Locate the cell with the specified text and output its [X, Y] center coordinate. 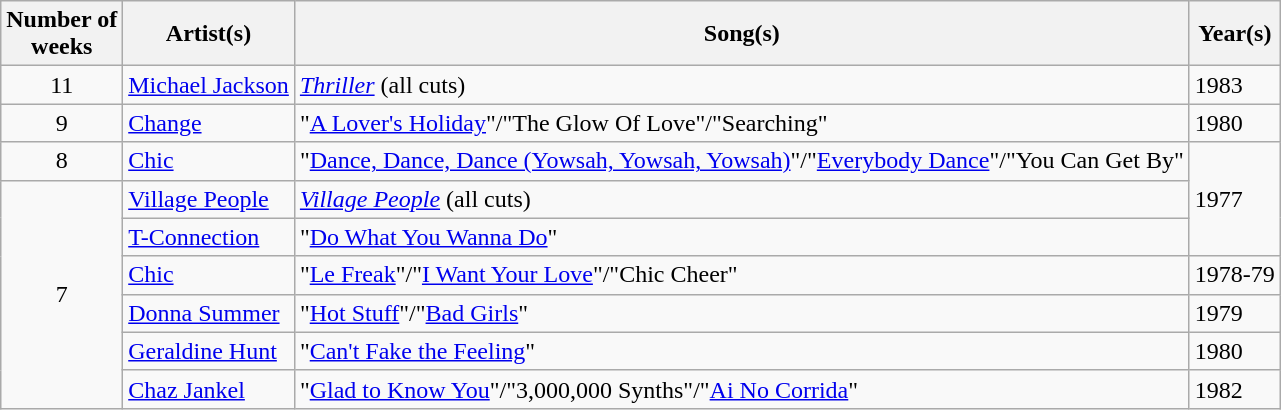
1979 [1234, 313]
1978-79 [1234, 275]
Year(s) [1234, 34]
9 [62, 123]
11 [62, 85]
Number of weeks [62, 34]
1982 [1234, 389]
"Can't Fake the Feeling" [742, 351]
"Dance, Dance, Dance (Yowsah, Yowsah, Yowsah)"/"Everybody Dance"/"You Can Get By" [742, 161]
Thriller (all cuts) [742, 85]
8 [62, 161]
Change [209, 123]
Song(s) [742, 34]
Village People (all cuts) [742, 199]
7 [62, 294]
"Glad to Know You"/"3,000,000 Synths"/"Ai No Corrida" [742, 389]
Village People [209, 199]
Geraldine Hunt [209, 351]
Artist(s) [209, 34]
"Do What You Wanna Do" [742, 237]
"Le Freak"/"I Want Your Love"/"Chic Cheer" [742, 275]
"A Lover's Holiday"/"The Glow Of Love"/"Searching" [742, 123]
1977 [1234, 199]
T-Connection [209, 237]
1983 [1234, 85]
"Hot Stuff"/"Bad Girls" [742, 313]
Donna Summer [209, 313]
Michael Jackson [209, 85]
Chaz Jankel [209, 389]
